Determine the (x, y) coordinate at the center of the cell enclosing the given text.  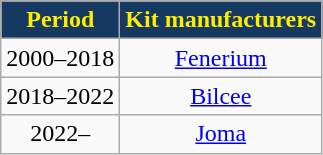
2018–2022 (60, 96)
2000–2018 (60, 58)
Joma (221, 134)
Kit manufacturers (221, 20)
2022– (60, 134)
Fenerium (221, 58)
Period (60, 20)
Bilcee (221, 96)
